Scan for the cell matching the given text and deliver its (x, y) coordinate at center. 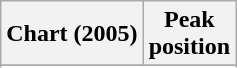
Peak position (189, 34)
Chart (2005) (72, 34)
